Extract the [X, Y] coordinate from the center of the cell holding the provided text.  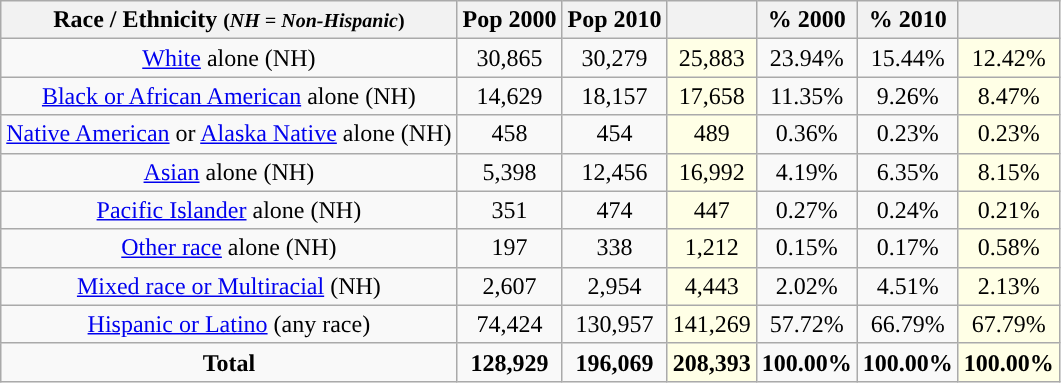
Race / Ethnicity (NH = Non-Hispanic) [229, 20]
9.26% [908, 96]
Hispanic or Latino (any race) [229, 324]
66.79% [908, 324]
30,279 [614, 58]
67.79% [1008, 324]
474 [614, 210]
0.36% [806, 134]
14,629 [510, 96]
% 2000 [806, 20]
Native American or Alaska Native alone (NH) [229, 134]
30,865 [510, 58]
11.35% [806, 96]
White alone (NH) [229, 58]
6.35% [908, 172]
18,157 [614, 96]
141,269 [712, 324]
458 [510, 134]
Other race alone (NH) [229, 248]
25,883 [712, 58]
4.51% [908, 286]
2,954 [614, 286]
8.47% [1008, 96]
196,069 [614, 362]
8.15% [1008, 172]
0.27% [806, 210]
Total [229, 362]
447 [712, 210]
1,212 [712, 248]
489 [712, 134]
454 [614, 134]
0.17% [908, 248]
197 [510, 248]
12.42% [1008, 58]
128,929 [510, 362]
Pop 2010 [614, 20]
74,424 [510, 324]
4,443 [712, 286]
2.13% [1008, 286]
Mixed race or Multiracial (NH) [229, 286]
0.58% [1008, 248]
351 [510, 210]
2,607 [510, 286]
0.15% [806, 248]
% 2010 [908, 20]
338 [614, 248]
Pacific Islander alone (NH) [229, 210]
15.44% [908, 58]
57.72% [806, 324]
17,658 [712, 96]
12,456 [614, 172]
4.19% [806, 172]
0.24% [908, 210]
0.21% [1008, 210]
16,992 [712, 172]
Black or African American alone (NH) [229, 96]
Pop 2000 [510, 20]
130,957 [614, 324]
23.94% [806, 58]
208,393 [712, 362]
2.02% [806, 286]
Asian alone (NH) [229, 172]
5,398 [510, 172]
